For the text-containing cell, return its midpoint in [X, Y] coordinate format. 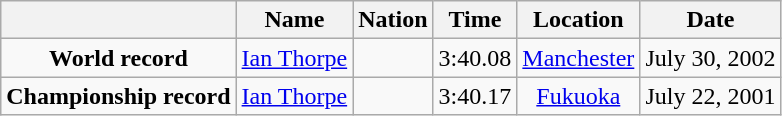
Date [710, 20]
Nation [393, 20]
Location [578, 20]
Fukuoka [578, 96]
July 22, 2001 [710, 96]
Manchester [578, 58]
July 30, 2002 [710, 58]
Name [294, 20]
World record [118, 58]
Time [475, 20]
3:40.08 [475, 58]
3:40.17 [475, 96]
Championship record [118, 96]
